Return [X, Y] of the center of cell containing provided text 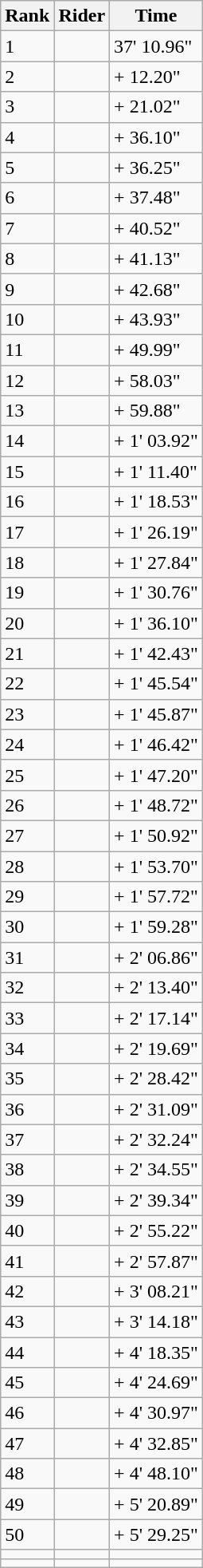
+ 1' 46.42" [156, 745]
33 [27, 1018]
23 [27, 714]
16 [27, 502]
Rank [27, 16]
45 [27, 1383]
+ 36.25" [156, 168]
43 [27, 1321]
+ 4' 24.69" [156, 1383]
+ 1' 53.70" [156, 866]
24 [27, 745]
+ 12.20" [156, 77]
42 [27, 1291]
+ 1' 47.20" [156, 775]
+ 4' 30.97" [156, 1413]
25 [27, 775]
9 [27, 289]
+ 1' 27.84" [156, 563]
1 [27, 46]
+ 1' 36.10" [156, 623]
+ 1' 45.87" [156, 714]
+ 2' 57.87" [156, 1261]
+ 58.03" [156, 381]
3 [27, 107]
4 [27, 137]
+ 5' 29.25" [156, 1534]
26 [27, 805]
+ 2' 13.40" [156, 988]
+ 2' 39.34" [156, 1200]
+ 3' 08.21" [156, 1291]
+ 1' 45.54" [156, 684]
13 [27, 411]
48 [27, 1474]
+ 1' 48.72" [156, 805]
+ 59.88" [156, 411]
+ 1' 26.19" [156, 532]
+ 2' 31.09" [156, 1109]
15 [27, 472]
17 [27, 532]
+ 4' 48.10" [156, 1474]
+ 1' 30.76" [156, 593]
29 [27, 897]
49 [27, 1504]
28 [27, 866]
+ 37.48" [156, 198]
31 [27, 958]
+ 41.13" [156, 259]
10 [27, 319]
+ 1' 59.28" [156, 927]
6 [27, 198]
+ 36.10" [156, 137]
37' 10.96" [156, 46]
+ 2' 32.24" [156, 1139]
19 [27, 593]
+ 4' 18.35" [156, 1353]
35 [27, 1079]
+ 2' 19.69" [156, 1049]
37 [27, 1139]
47 [27, 1444]
11 [27, 350]
+ 42.68" [156, 289]
21 [27, 654]
+ 3' 14.18" [156, 1321]
+ 1' 57.72" [156, 897]
+ 21.02" [156, 107]
+ 2' 17.14" [156, 1018]
7 [27, 228]
34 [27, 1049]
40 [27, 1230]
39 [27, 1200]
+ 4' 32.85" [156, 1444]
8 [27, 259]
Time [156, 16]
+ 43.93" [156, 319]
41 [27, 1261]
5 [27, 168]
+ 5' 20.89" [156, 1504]
+ 1' 18.53" [156, 502]
46 [27, 1413]
50 [27, 1534]
+ 2' 06.86" [156, 958]
Rider [82, 16]
+ 1' 50.92" [156, 835]
32 [27, 988]
30 [27, 927]
20 [27, 623]
+ 2' 28.42" [156, 1079]
+ 2' 34.55" [156, 1170]
36 [27, 1109]
+ 49.99" [156, 350]
22 [27, 684]
44 [27, 1353]
+ 1' 03.92" [156, 441]
27 [27, 835]
2 [27, 77]
38 [27, 1170]
14 [27, 441]
12 [27, 381]
+ 40.52" [156, 228]
+ 1' 42.43" [156, 654]
18 [27, 563]
+ 1' 11.40" [156, 472]
+ 2' 55.22" [156, 1230]
